Search for the cell housing the specified text and yield its (x, y) center coordinate. 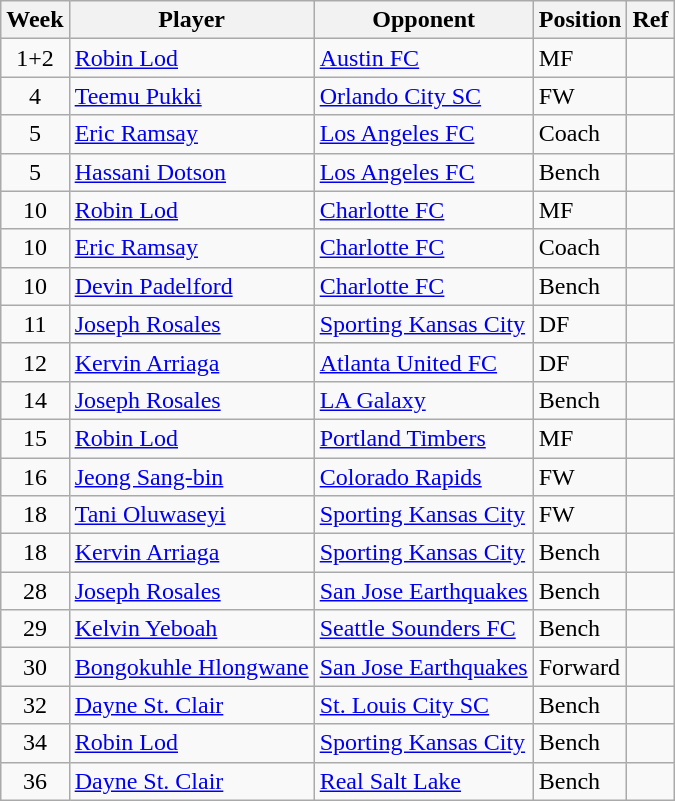
29 (35, 629)
Jeong Sang-bin (192, 477)
Kelvin Yeboah (192, 629)
Forward (580, 667)
12 (35, 362)
Seattle Sounders FC (424, 629)
Bongokuhle Hlongwane (192, 667)
Tani Oluwaseyi (192, 515)
Austin FC (424, 58)
Hassani Dotson (192, 172)
Week (35, 20)
28 (35, 591)
Portland Timbers (424, 438)
14 (35, 400)
Teemu Pukki (192, 96)
15 (35, 438)
Ref (650, 20)
Devin Padelford (192, 286)
36 (35, 781)
16 (35, 477)
Player (192, 20)
Position (580, 20)
LA Galaxy (424, 400)
Atlanta United FC (424, 362)
Real Salt Lake (424, 781)
Colorado Rapids (424, 477)
30 (35, 667)
4 (35, 96)
34 (35, 743)
11 (35, 324)
St. Louis City SC (424, 705)
Orlando City SC (424, 96)
32 (35, 705)
Opponent (424, 20)
1+2 (35, 58)
